Determine the (X, Y) coordinate at the center of the cell enclosing the given text.  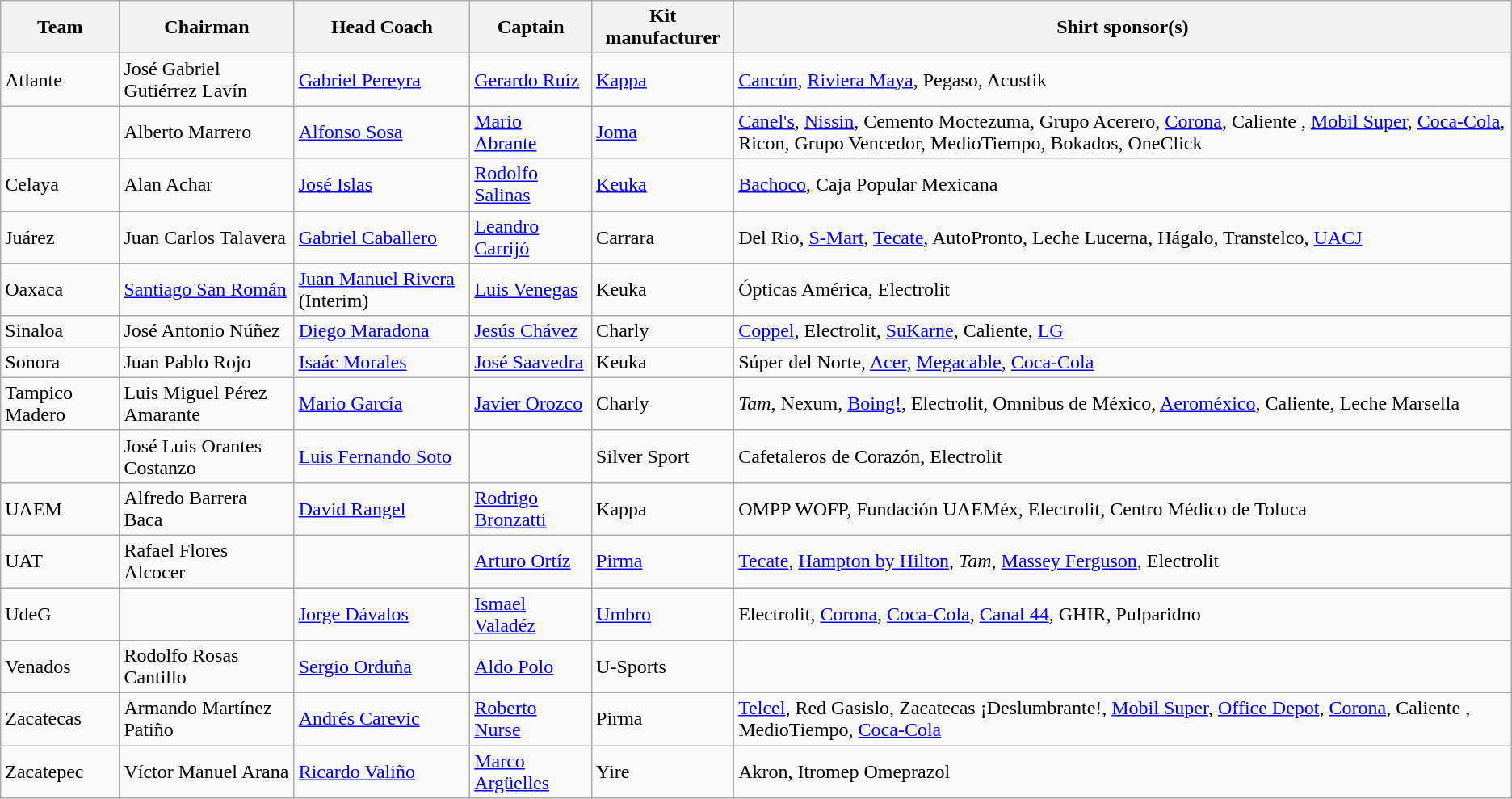
Coppel, Electrolit, SuKarne, Caliente, LG (1123, 331)
Sonora (60, 362)
Arturo Ortíz (531, 561)
José Antonio Núñez (207, 331)
Akron, Itromep Omeprazol (1123, 772)
Zacatecas (60, 719)
José Islas (382, 184)
Juan Manuel Rivera (Interim) (382, 289)
Sergio Orduña (382, 667)
Rodolfo Rosas Cantillo (207, 667)
Armando Martínez Patiño (207, 719)
Santiago San Román (207, 289)
Jesús Chávez (531, 331)
Rodolfo Salinas (531, 184)
Captain (531, 27)
Umbro (663, 614)
Luis Venegas (531, 289)
José Luis Orantes Costanzo (207, 456)
Rodrigo Bronzatti (531, 509)
Telcel, Red Gasislo, Zacatecas ¡Deslumbrante!, Mobil Super, Office Depot, Corona, Caliente , MedioTiempo, Coca-Cola (1123, 719)
Mario García (382, 404)
U-Sports (663, 667)
Ópticas América, Electrolit (1123, 289)
Luis Fernando Soto (382, 456)
Cancún, Riviera Maya, Pegaso, Acustik (1123, 79)
Gerardo Ruíz (531, 79)
Mario Abrante (531, 132)
Tampico Madero (60, 404)
Zacatepec (60, 772)
Yire (663, 772)
Tam, Nexum, Boing!, Electrolit, Omnibus de México, Aeroméxico, Caliente, Leche Marsella (1123, 404)
Juan Carlos Talavera (207, 238)
Chairman (207, 27)
Carrara (663, 238)
Del Rio, S-Mart, Tecate, AutoPronto, Leche Lucerna, Hágalo, Transtelco, UACJ (1123, 238)
Ricardo Valiño (382, 772)
Alfredo Barrera Baca (207, 509)
UAEM (60, 509)
Súper del Norte, Acer, Megacable, Coca-Cola (1123, 362)
José Gabriel Gutiérrez Lavín (207, 79)
Víctor Manuel Arana (207, 772)
Luis Miguel Pérez Amarante (207, 404)
Tecate, Hampton by Hilton, Tam, Massey Ferguson, Electrolit (1123, 561)
Electrolit, Corona, Coca-Cola, Canal 44, GHIR, Pulparidno (1123, 614)
David Rangel (382, 509)
Head Coach (382, 27)
Canel's, Nissin, Cemento Moctezuma, Grupo Acerero, Corona, Caliente , Mobil Super, Coca-Cola, Ricon, Grupo Vencedor, MedioTiempo, Bokados, OneClick (1123, 132)
Rafael Flores Alcocer (207, 561)
Bachoco, Caja Popular Mexicana (1123, 184)
Leandro Carrijó (531, 238)
Sinaloa (60, 331)
UdeG (60, 614)
Cafetaleros de Corazón, Electrolit (1123, 456)
Oaxaca (60, 289)
Celaya (60, 184)
Javier Orozco (531, 404)
Alfonso Sosa (382, 132)
OMPP WOFP, Fundación UAEMéx, Electrolit, Centro Médico de Toluca (1123, 509)
José Saavedra (531, 362)
Atlante (60, 79)
Gabriel Caballero (382, 238)
Team (60, 27)
Silver Sport (663, 456)
Aldo Polo (531, 667)
Jorge Dávalos (382, 614)
Venados (60, 667)
Gabriel Pereyra (382, 79)
Andrés Carevic (382, 719)
Isaác Morales (382, 362)
Juan Pablo Rojo (207, 362)
Shirt sponsor(s) (1123, 27)
Ismael Valadéz (531, 614)
Kit manufacturer (663, 27)
Alberto Marrero (207, 132)
Juárez (60, 238)
Marco Argüelles (531, 772)
Joma (663, 132)
Roberto Nurse (531, 719)
Alan Achar (207, 184)
UAT (60, 561)
Diego Maradona (382, 331)
